Locate the cell with the specified text and output its [X, Y] center coordinate. 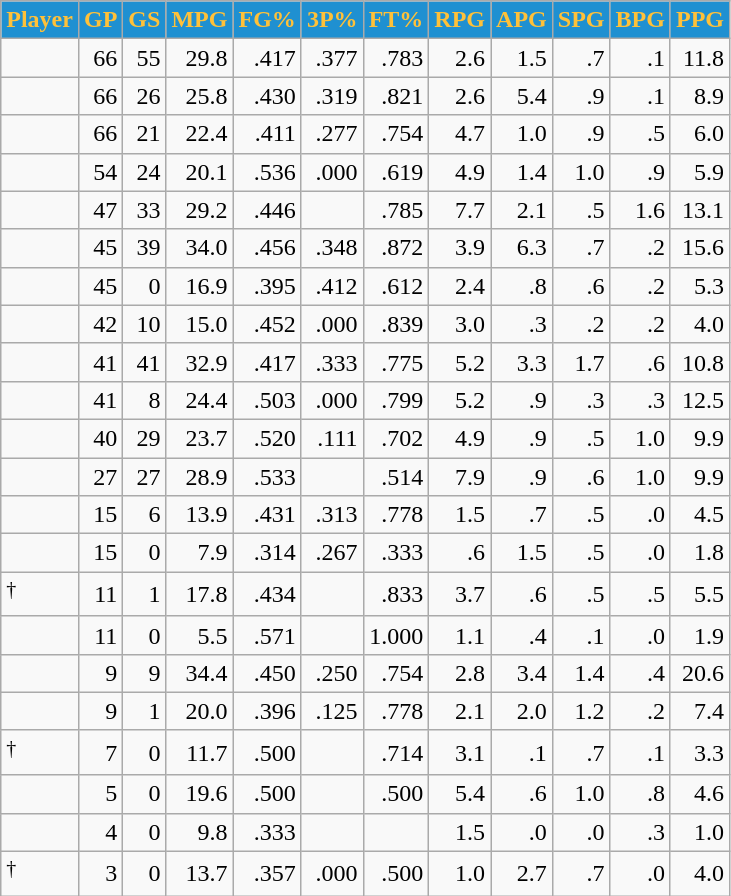
.785 [396, 210]
1.1 [460, 635]
2.8 [460, 673]
.111 [332, 438]
40 [100, 438]
.503 [267, 400]
5.3 [700, 286]
SPG [581, 20]
4.7 [460, 134]
8 [144, 400]
.395 [267, 286]
28.9 [200, 477]
3.7 [460, 594]
4.6 [700, 794]
10 [144, 324]
.267 [332, 553]
.396 [267, 711]
1.8 [700, 553]
7.4 [700, 711]
APG [522, 20]
20.0 [200, 711]
.821 [396, 96]
.833 [396, 594]
19.6 [200, 794]
2.7 [522, 874]
26 [144, 96]
.452 [267, 324]
.412 [332, 286]
6.3 [522, 248]
.872 [396, 248]
.714 [396, 752]
3.9 [460, 248]
BPG [640, 20]
.520 [267, 438]
5.9 [700, 172]
.377 [332, 58]
47 [100, 210]
7.7 [460, 210]
.619 [396, 172]
20.6 [700, 673]
15.6 [700, 248]
.799 [396, 400]
1.000 [396, 635]
6.0 [700, 134]
9.8 [200, 832]
2.0 [522, 711]
1.7 [581, 362]
.514 [396, 477]
.357 [267, 874]
17.8 [200, 594]
25.8 [200, 96]
.775 [396, 362]
11.7 [200, 752]
RPG [460, 20]
.456 [267, 248]
GP [100, 20]
13.1 [700, 210]
.571 [267, 635]
3.4 [522, 673]
4 [100, 832]
.450 [267, 673]
1.2 [581, 711]
21 [144, 134]
.533 [267, 477]
3P% [332, 20]
10.8 [700, 362]
8.9 [700, 96]
15.0 [200, 324]
20.1 [200, 172]
.839 [396, 324]
.430 [267, 96]
16.9 [200, 286]
13.9 [200, 515]
29.8 [200, 58]
.314 [267, 553]
22.4 [200, 134]
.250 [332, 673]
.612 [396, 286]
MPG [200, 20]
12.5 [700, 400]
39 [144, 248]
.313 [332, 515]
.348 [332, 248]
6 [144, 515]
7 [100, 752]
32.9 [200, 362]
.319 [332, 96]
.411 [267, 134]
23.7 [200, 438]
4.5 [700, 515]
FT% [396, 20]
GS [144, 20]
3 [100, 874]
1.6 [640, 210]
3.0 [460, 324]
FG% [267, 20]
.125 [332, 711]
11.8 [700, 58]
2.4 [460, 286]
13.7 [200, 874]
1.9 [700, 635]
.446 [267, 210]
29 [144, 438]
33 [144, 210]
24.4 [200, 400]
PPG [700, 20]
.536 [267, 172]
42 [100, 324]
24 [144, 172]
29.2 [200, 210]
34.0 [200, 248]
54 [100, 172]
.434 [267, 594]
3.1 [460, 752]
.277 [332, 134]
5 [100, 794]
55 [144, 58]
Player [40, 20]
.702 [396, 438]
.431 [267, 515]
34.4 [200, 673]
.783 [396, 58]
